Extract the [x, y] coordinate from the center of the cell holding the provided text.  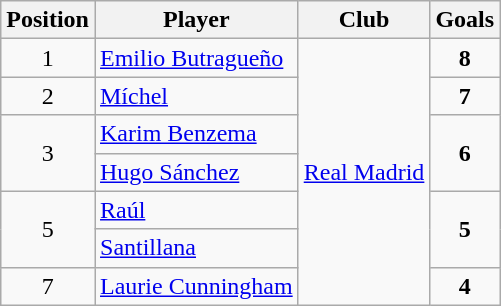
3 [48, 153]
Hugo Sánchez [196, 172]
Raúl [196, 210]
8 [465, 58]
Player [196, 20]
2 [48, 96]
Karim Benzema [196, 134]
Laurie Cunningham [196, 286]
Míchel [196, 96]
Santillana [196, 248]
4 [465, 286]
1 [48, 58]
Goals [465, 20]
Real Madrid [364, 172]
6 [465, 153]
Emilio Butragueño [196, 58]
Club [364, 20]
Position [48, 20]
